Return (X, Y) of the center of cell containing provided text 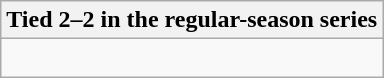
Tied 2–2 in the regular-season series (192, 20)
